Search for the cell housing the specified text and yield its [X, Y] center coordinate. 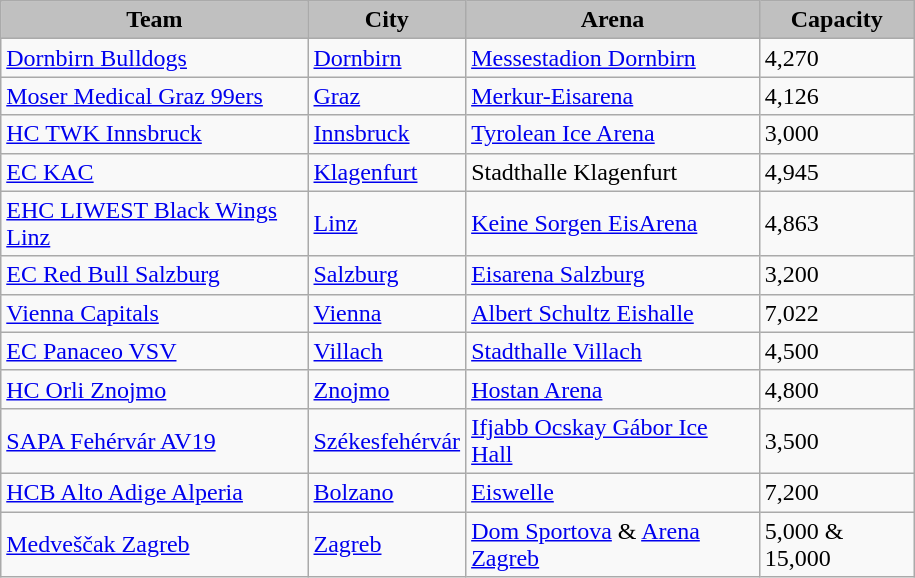
EHC LIWEST Black Wings Linz [154, 224]
Albert Schultz Eishalle [613, 313]
Dom Sportova & Arena Zagreb [613, 544]
3,200 [836, 275]
4,500 [836, 351]
Székesfehérvár [387, 440]
7,022 [836, 313]
Salzburg [387, 275]
Medveščak Zagreb [154, 544]
4,945 [836, 172]
Innsbruck [387, 134]
EC Red Bull Salzburg [154, 275]
Eiswelle [613, 492]
Ifjabb Ocskay Gábor Ice Hall [613, 440]
Stadthalle Klagenfurt [613, 172]
Graz [387, 96]
Dornbirn Bulldogs [154, 58]
Capacity [836, 20]
Linz [387, 224]
Eisarena Salzburg [613, 275]
HC TWK Innsbruck [154, 134]
4,800 [836, 389]
4,270 [836, 58]
Villach [387, 351]
Tyrolean Ice Arena [613, 134]
Hostan Arena [613, 389]
EC KAC [154, 172]
Bolzano [387, 492]
4,126 [836, 96]
5,000 & 15,000 [836, 544]
Vienna Capitals [154, 313]
Klagenfurt [387, 172]
SAPA Fehérvár AV19 [154, 440]
City [387, 20]
7,200 [836, 492]
3,000 [836, 134]
Stadthalle Villach [613, 351]
3,500 [836, 440]
Arena [613, 20]
HCB Alto Adige Alperia [154, 492]
EC Panaceo VSV [154, 351]
Merkur-Eisarena [613, 96]
Znojmo [387, 389]
4,863 [836, 224]
HC Orli Znojmo [154, 389]
Moser Medical Graz 99ers [154, 96]
Messestadion Dornbirn [613, 58]
Dornbirn [387, 58]
Vienna [387, 313]
Zagreb [387, 544]
Keine Sorgen EisArena [613, 224]
Team [154, 20]
